From the cell containing the given text, extract its center point as (x, y) coordinate. 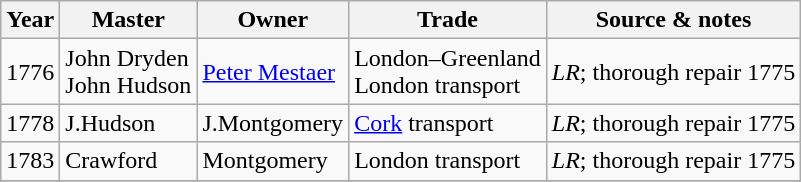
London–GreenlandLondon transport (448, 72)
J.Montgomery (273, 123)
Owner (273, 20)
Master (128, 20)
London transport (448, 161)
John DrydenJohn Hudson (128, 72)
J.Hudson (128, 123)
Peter Mestaer (273, 72)
Crawford (128, 161)
Montgomery (273, 161)
Cork transport (448, 123)
1783 (30, 161)
Trade (448, 20)
Source & notes (673, 20)
1776 (30, 72)
1778 (30, 123)
Year (30, 20)
